Determine the (X, Y) coordinate at the center of the cell enclosing the given text.  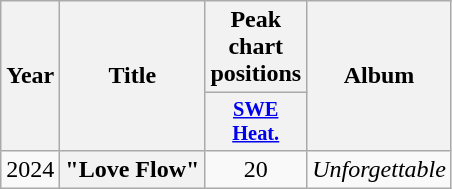
Album (380, 76)
Unforgettable (380, 169)
2024 (30, 169)
Title (132, 76)
"Love Flow" (132, 169)
SWEHeat. (256, 122)
Year (30, 76)
Peak chart positions (256, 47)
20 (256, 169)
